Determine the (x, y) coordinate at the center of the cell enclosing the given text.  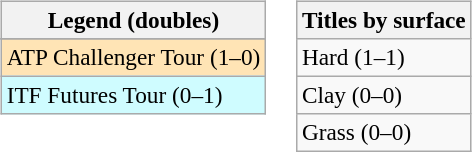
Legend (doubles) (133, 20)
ITF Futures Tour (0–1) (133, 95)
Grass (0–0) (384, 133)
Clay (0–0) (384, 95)
Titles by surface (384, 20)
ATP Challenger Tour (1–0) (133, 57)
Hard (1–1) (384, 57)
